Pinpoint the cell where the given text exists, returning its (x, y) midpoint coordinate. 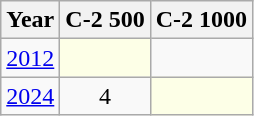
C-2 500 (105, 20)
C-2 1000 (201, 20)
Year (30, 20)
4 (105, 96)
2012 (30, 58)
2024 (30, 96)
